Find where the given text appears and provide that cell's center as (x, y) coordinate. 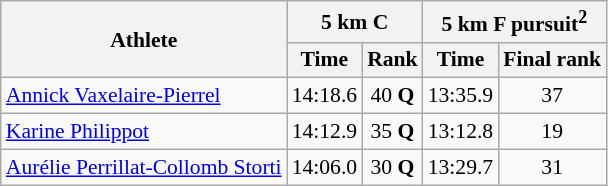
Karine Philippot (144, 132)
5 km F pursuit2 (514, 22)
19 (552, 132)
30 Q (392, 167)
Final rank (552, 60)
40 Q (392, 96)
13:35.9 (460, 96)
Rank (392, 60)
35 Q (392, 132)
14:06.0 (324, 167)
13:12.8 (460, 132)
37 (552, 96)
Annick Vaxelaire-Pierrel (144, 96)
Athlete (144, 40)
31 (552, 167)
Aurélie Perrillat-Collomb Storti (144, 167)
13:29.7 (460, 167)
14:12.9 (324, 132)
5 km C (355, 22)
14:18.6 (324, 96)
